Extract the (X, Y) coordinate from the center of the cell holding the provided text.  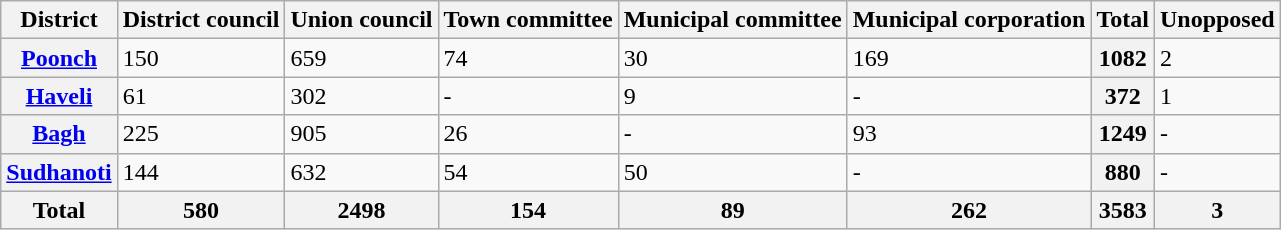
144 (201, 172)
2 (1217, 58)
1 (1217, 96)
1249 (1123, 134)
Sudhanoti (59, 172)
632 (362, 172)
905 (362, 134)
61 (201, 96)
74 (528, 58)
3 (1217, 210)
Poonch (59, 58)
26 (528, 134)
225 (201, 134)
2498 (362, 210)
Municipal committee (732, 20)
District council (201, 20)
150 (201, 58)
3583 (1123, 210)
Haveli (59, 96)
Municipal corporation (969, 20)
50 (732, 172)
9 (732, 96)
30 (732, 58)
659 (362, 58)
1082 (1123, 58)
Bagh (59, 134)
372 (1123, 96)
54 (528, 172)
Unopposed (1217, 20)
880 (1123, 172)
580 (201, 210)
Union council (362, 20)
169 (969, 58)
302 (362, 96)
District (59, 20)
154 (528, 210)
89 (732, 210)
262 (969, 210)
93 (969, 134)
Town committee (528, 20)
